Search for the cell housing the specified text and yield its [x, y] center coordinate. 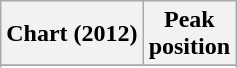
Peakposition [189, 34]
Chart (2012) [72, 34]
